Capture the cell that displays the provided text and extract its [x, y] central coordinate. 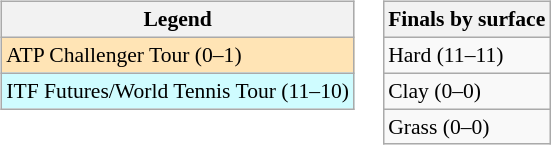
ITF Futures/World Tennis Tour (11–10) [178, 91]
ATP Challenger Tour (0–1) [178, 55]
Finals by surface [466, 20]
Grass (0–0) [466, 127]
Hard (11–11) [466, 55]
Legend [178, 20]
Clay (0–0) [466, 91]
